Scan for the cell matching the given text and deliver its [x, y] coordinate at center. 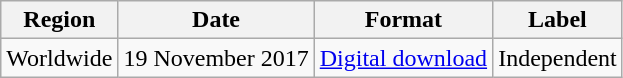
Format [403, 20]
Independent [558, 58]
19 November 2017 [216, 58]
Digital download [403, 58]
Date [216, 20]
Label [558, 20]
Region [60, 20]
Worldwide [60, 58]
